Determine the [X, Y] coordinate at the center of the cell enclosing the given text.  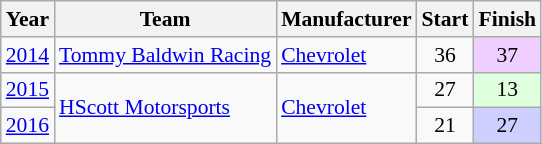
37 [507, 55]
2016 [28, 126]
Team [165, 19]
Start [446, 19]
2015 [28, 90]
21 [446, 126]
Finish [507, 19]
Manufacturer [346, 19]
Tommy Baldwin Racing [165, 55]
Year [28, 19]
13 [507, 90]
HScott Motorsports [165, 108]
2014 [28, 55]
36 [446, 55]
